Return (x, y) of the center of cell containing provided text 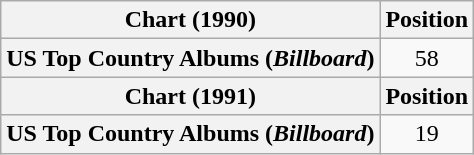
Chart (1991) (190, 96)
Chart (1990) (190, 20)
58 (427, 58)
19 (427, 134)
